Output the (x, y) coordinate of the center of the cell containing the given text.  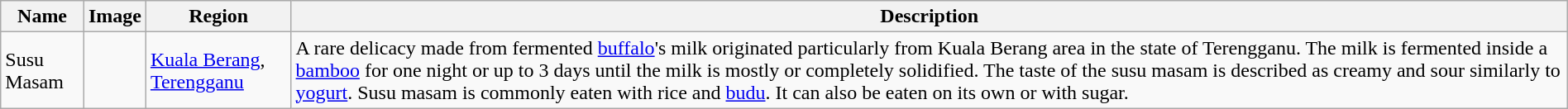
Image (114, 17)
Description (930, 17)
Name (43, 17)
Susu Masam (43, 70)
Kuala Berang, Terengganu (218, 70)
Region (218, 17)
